Identify which cell holds the provided text, then report its (X, Y) central coordinate. 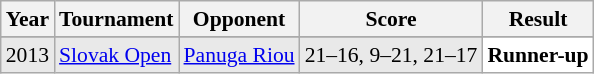
Opponent (240, 19)
2013 (28, 55)
Runner-up (538, 55)
Slovak Open (116, 55)
Year (28, 19)
Result (538, 19)
Score (392, 19)
Tournament (116, 19)
21–16, 9–21, 21–17 (392, 55)
Panuga Riou (240, 55)
